Pinpoint the cell where the given text exists, returning its (X, Y) midpoint coordinate. 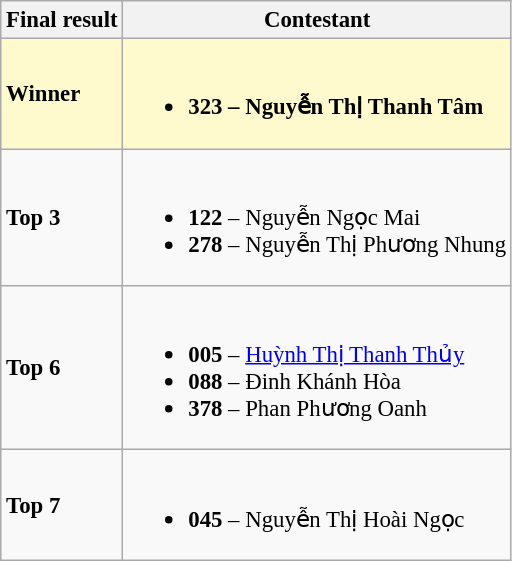
045 – Nguyễn Thị Hoài Ngọc (317, 505)
Final result (62, 20)
Contestant (317, 20)
323 – Nguyễn Thị Thanh Tâm (317, 94)
005 – Huỳnh Thị Thanh Thủy088 – Đinh Khánh Hòa378 – Phan Phương Oanh (317, 368)
Winner (62, 94)
Top 6 (62, 368)
Top 3 (62, 218)
Top 7 (62, 505)
122 – Nguyễn Ngọc Mai278 – Nguyễn Thị Phương Nhung (317, 218)
